Detect which cell encompasses the target text, then output its (X, Y) center coordinate. 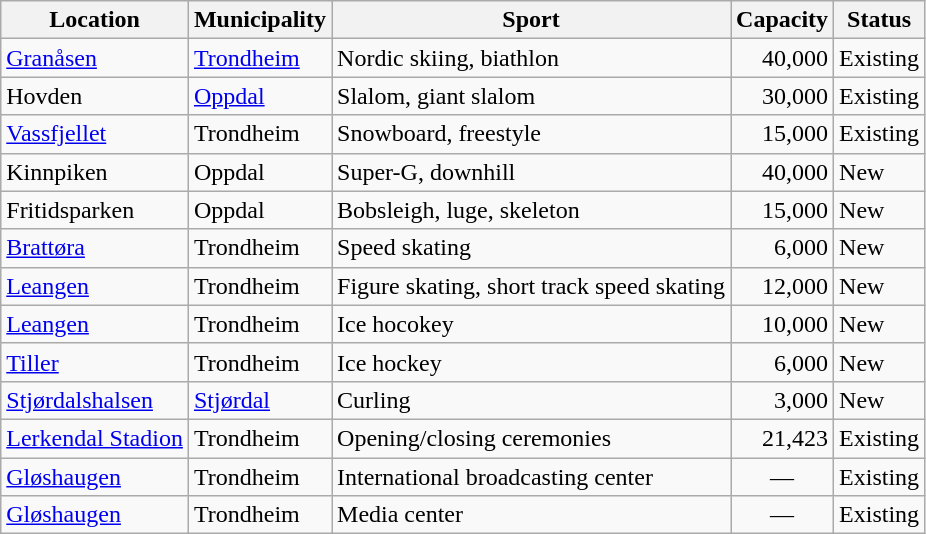
Stjørdalshalsen (95, 400)
Ice hocokey (532, 324)
Tiller (95, 362)
Nordic skiing, biathlon (532, 58)
Super-G, downhill (532, 172)
Speed skating (532, 248)
International broadcasting center (532, 477)
Opening/closing ceremonies (532, 438)
Granåsen (95, 58)
Slalom, giant slalom (532, 96)
Lerkendal Stadion (95, 438)
Ice hockey (532, 362)
Status (880, 20)
12,000 (782, 286)
Capacity (782, 20)
Hovden (95, 96)
Municipality (260, 20)
Sport (532, 20)
10,000 (782, 324)
Kinnpiken (95, 172)
30,000 (782, 96)
Brattøra (95, 248)
Bobsleigh, luge, skeleton (532, 210)
Vassfjellet (95, 134)
21,423 (782, 438)
Figure skating, short track speed skating (532, 286)
Curling (532, 400)
3,000 (782, 400)
Stjørdal (260, 400)
Fritidsparken (95, 210)
Location (95, 20)
Media center (532, 515)
Snowboard, freestyle (532, 134)
